Provide the (X, Y) coordinate of the cell's center where the given text is located.  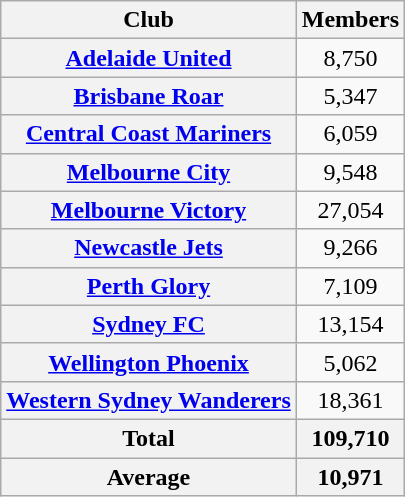
Newcastle Jets (149, 248)
9,548 (350, 172)
Perth Glory (149, 286)
10,971 (350, 477)
13,154 (350, 324)
Wellington Phoenix (149, 362)
6,059 (350, 134)
Brisbane Roar (149, 96)
Sydney FC (149, 324)
Total (149, 438)
18,361 (350, 400)
Central Coast Mariners (149, 134)
109,710 (350, 438)
Club (149, 20)
Melbourne City (149, 172)
7,109 (350, 286)
Western Sydney Wanderers (149, 400)
9,266 (350, 248)
8,750 (350, 58)
5,062 (350, 362)
Melbourne Victory (149, 210)
Adelaide United (149, 58)
5,347 (350, 96)
Members (350, 20)
Average (149, 477)
27,054 (350, 210)
